Capture the cell that displays the provided text and extract its [x, y] central coordinate. 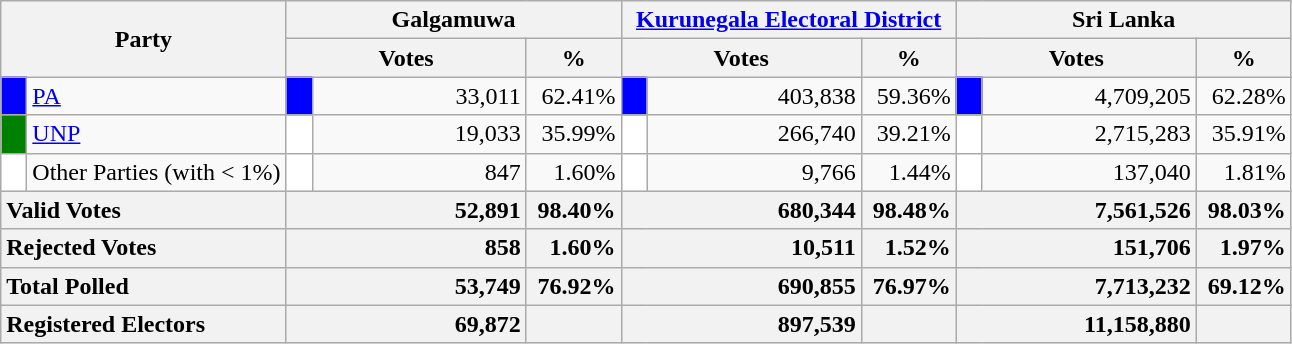
858 [406, 248]
Kurunegala Electoral District [788, 20]
151,706 [1076, 248]
10,511 [741, 248]
1.81% [1244, 172]
39.21% [908, 134]
76.92% [574, 286]
62.41% [574, 96]
Valid Votes [144, 210]
98.48% [908, 210]
35.99% [574, 134]
7,713,232 [1076, 286]
1.44% [908, 172]
Rejected Votes [144, 248]
2,715,283 [1089, 134]
53,749 [406, 286]
69.12% [1244, 286]
Galgamuwa [454, 20]
Total Polled [144, 286]
11,158,880 [1076, 324]
52,891 [406, 210]
266,740 [754, 134]
Party [144, 39]
Other Parties (with < 1%) [156, 172]
1.97% [1244, 248]
69,872 [406, 324]
98.03% [1244, 210]
137,040 [1089, 172]
897,539 [741, 324]
76.97% [908, 286]
33,011 [419, 96]
847 [419, 172]
PA [156, 96]
35.91% [1244, 134]
1.52% [908, 248]
UNP [156, 134]
62.28% [1244, 96]
Registered Electors [144, 324]
19,033 [419, 134]
4,709,205 [1089, 96]
7,561,526 [1076, 210]
98.40% [574, 210]
680,344 [741, 210]
59.36% [908, 96]
Sri Lanka [1124, 20]
403,838 [754, 96]
690,855 [741, 286]
9,766 [754, 172]
